From the cell containing the given text, extract its center point as (x, y) coordinate. 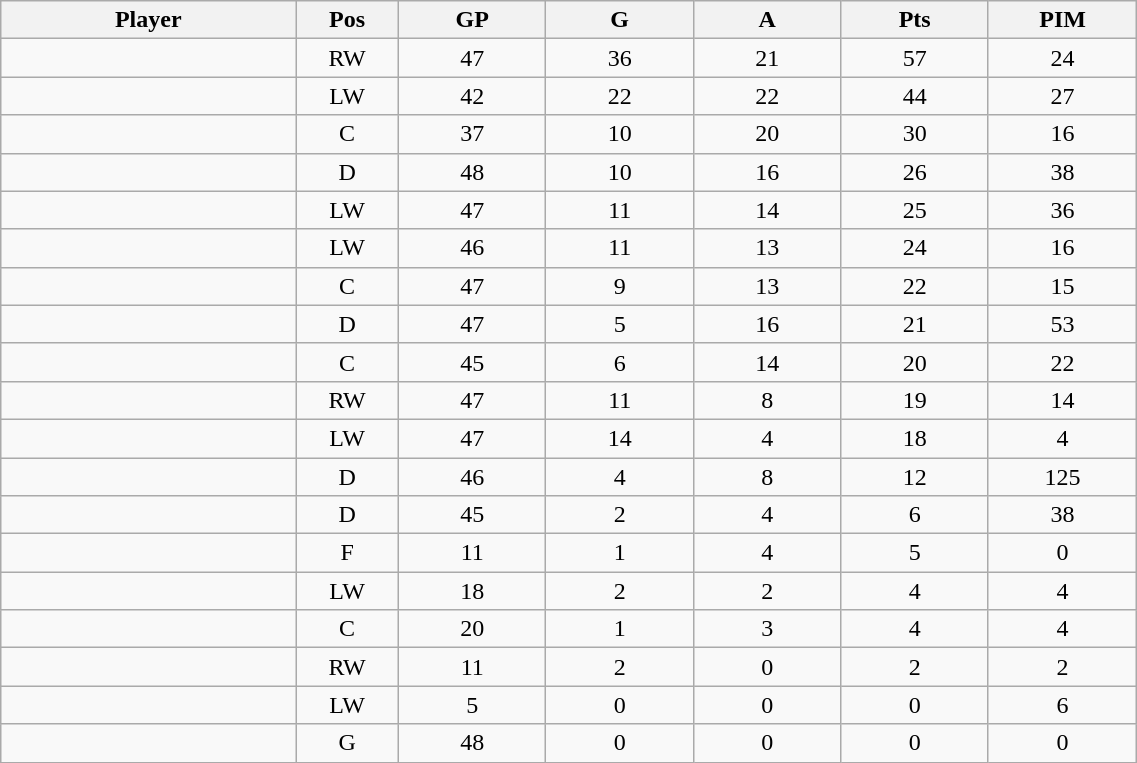
3 (766, 629)
37 (472, 134)
Pos (348, 20)
12 (914, 477)
42 (472, 96)
9 (620, 286)
F (348, 553)
GP (472, 20)
30 (914, 134)
PIM (1062, 20)
53 (1062, 324)
19 (914, 400)
27 (1062, 96)
Pts (914, 20)
57 (914, 58)
15 (1062, 286)
26 (914, 172)
A (766, 20)
44 (914, 96)
25 (914, 210)
125 (1062, 477)
Player (148, 20)
